Return the (X, Y) coordinate for the center point of the cell that contains the specified text.  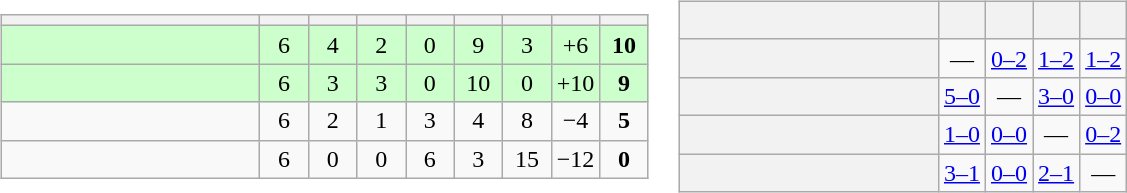
3–1 (962, 173)
8 (528, 121)
−12 (576, 159)
+6 (576, 45)
1 (382, 121)
3–0 (1056, 96)
2–1 (1056, 173)
15 (528, 159)
5 (624, 121)
−4 (576, 121)
5–0 (962, 96)
1–0 (962, 134)
+10 (576, 83)
